Identify which cell holds the provided text, then report its (x, y) central coordinate. 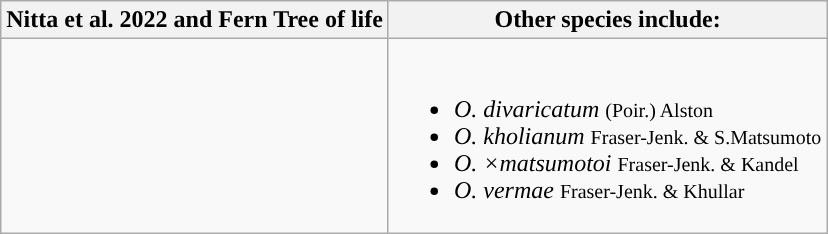
Nitta et al. 2022 and Fern Tree of life (195, 20)
O. divaricatum (Poir.) AlstonO. kholianum Fraser-Jenk. & S.MatsumotoO. ×matsumotoi Fraser-Jenk. & KandelO. vermae Fraser-Jenk. & Khullar (607, 136)
Other species include: (607, 20)
